Return [x, y] of the center of cell containing provided text 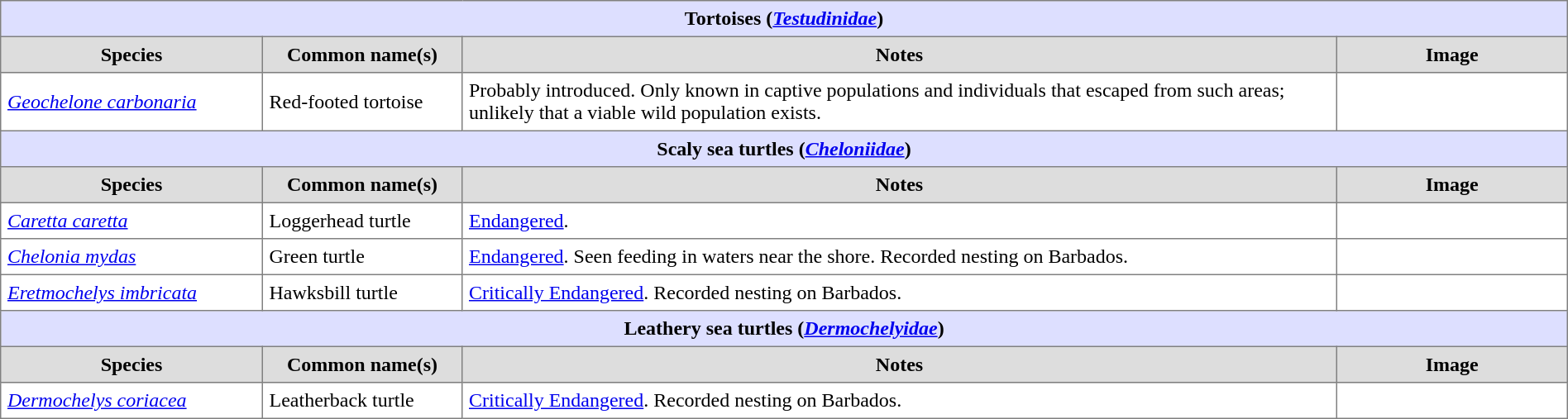
Scaly sea turtles (Cheloniidae) [784, 149]
Red-footed tortoise [362, 102]
Caretta caretta [131, 221]
Green turtle [362, 257]
Leathery sea turtles (Dermochelyidae) [784, 329]
Dermochelys coriacea [131, 401]
Loggerhead turtle [362, 221]
Eretmochelys imbricata [131, 293]
Probably introduced. Only known in captive populations and individuals that escaped from such areas; unlikely that a viable wild population exists. [900, 102]
Chelonia mydas [131, 257]
Leatherback turtle [362, 401]
Endangered. Seen feeding in waters near the shore. Recorded nesting on Barbados. [900, 257]
Tortoises (Testudinidae) [784, 19]
Hawksbill turtle [362, 293]
Endangered. [900, 221]
Geochelone carbonaria [131, 102]
